Locate the cell with the specified text and output its (X, Y) center coordinate. 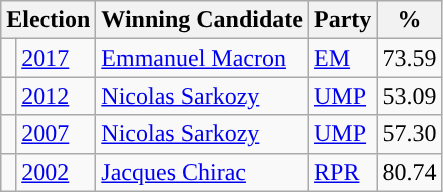
2012 (56, 96)
% (410, 20)
2017 (56, 58)
Winning Candidate (202, 20)
Election (48, 20)
Party (343, 20)
57.30 (410, 134)
EM (343, 58)
Jacques Chirac (202, 172)
RPR (343, 172)
53.09 (410, 96)
2007 (56, 134)
80.74 (410, 172)
2002 (56, 172)
73.59 (410, 58)
Emmanuel Macron (202, 58)
